Output the (x, y) coordinate of the center of the cell containing the given text.  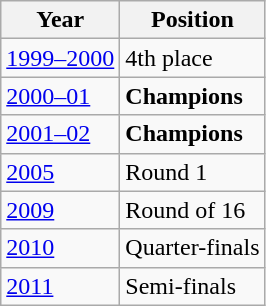
2011 (60, 286)
1999–2000 (60, 58)
2005 (60, 172)
Semi-finals (192, 286)
2010 (60, 248)
Year (60, 20)
Round 1 (192, 172)
Position (192, 20)
2001–02 (60, 134)
4th place (192, 58)
2009 (60, 210)
Round of 16 (192, 210)
2000–01 (60, 96)
Quarter-finals (192, 248)
